Return (X, Y) of the center of cell containing provided text 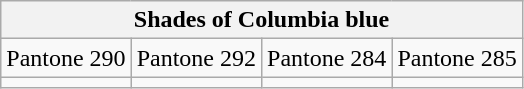
Shades of Columbia blue (262, 20)
Pantone 290 (66, 58)
Pantone 285 (457, 58)
Pantone 292 (196, 58)
Pantone 284 (327, 58)
